Search for the cell housing the specified text and yield its [X, Y] center coordinate. 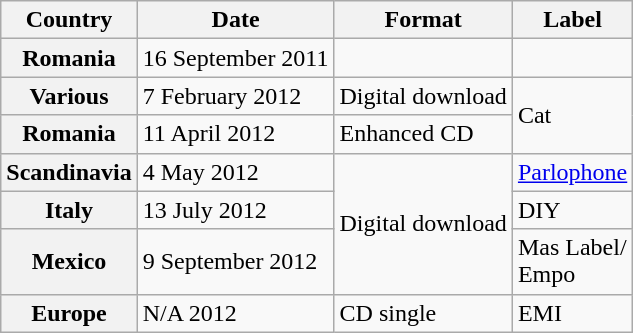
Cat [572, 115]
N/A 2012 [236, 313]
13 July 2012 [236, 210]
7 February 2012 [236, 96]
Enhanced CD [423, 134]
11 April 2012 [236, 134]
Scandinavia [69, 172]
EMI [572, 313]
16 September 2011 [236, 58]
9 September 2012 [236, 262]
4 May 2012 [236, 172]
DIY [572, 210]
Mexico [69, 262]
Date [236, 20]
Country [69, 20]
Parlophone [572, 172]
Label [572, 20]
Format [423, 20]
Italy [69, 210]
CD single [423, 313]
Europe [69, 313]
Various [69, 96]
Mas Label/Empo [572, 262]
